Provide the [X, Y] coordinate of the cell's center where the given text is located.  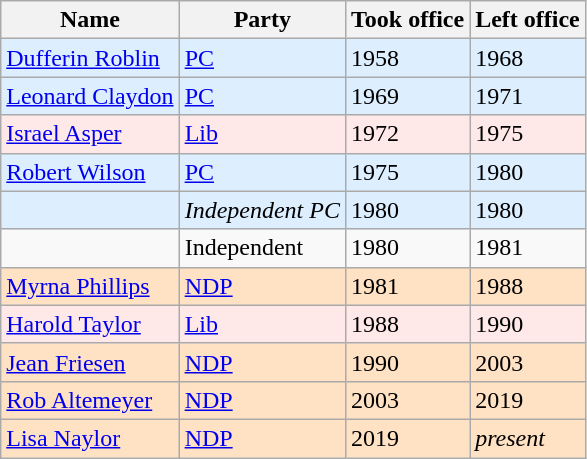
Left office [528, 20]
1971 [528, 96]
Robert Wilson [90, 172]
Harold Taylor [90, 324]
1958 [407, 58]
Rob Altemeyer [90, 400]
Independent [262, 248]
1969 [407, 96]
Leonard Claydon [90, 96]
Dufferin Roblin [90, 58]
Lisa Naylor [90, 438]
Took office [407, 20]
Party [262, 20]
Myrna Phillips [90, 286]
Israel Asper [90, 134]
Jean Friesen [90, 362]
1968 [528, 58]
Name [90, 20]
1972 [407, 134]
Independent PC [262, 210]
present [528, 438]
